Detect which cell encompasses the target text, then output its [x, y] center coordinate. 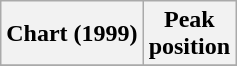
Chart (1999) [72, 34]
Peakposition [189, 34]
